Capture the cell that displays the provided text and extract its (X, Y) central coordinate. 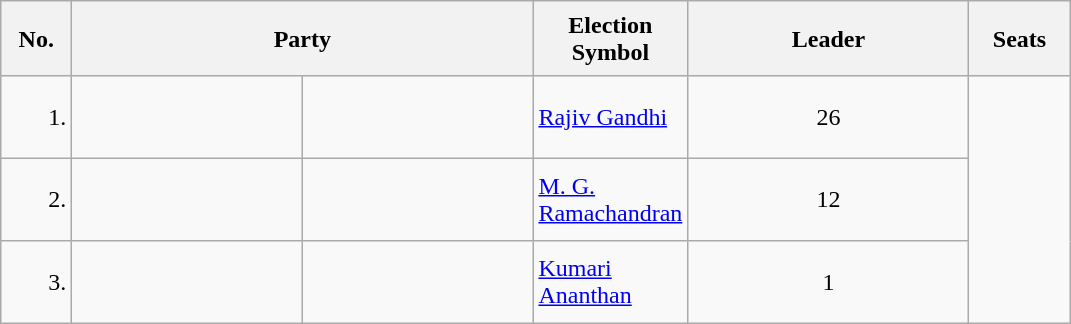
Rajiv Gandhi (610, 117)
Leader (828, 38)
1. (36, 117)
Election Symbol (610, 38)
Seats (1020, 38)
2. (36, 199)
Party (302, 38)
12 (828, 199)
Kumari Ananthan (610, 282)
26 (828, 117)
M. G. Ramachandran (610, 199)
3. (36, 282)
1 (828, 282)
No. (36, 38)
